Identify which cell holds the provided text, then report its [x, y] central coordinate. 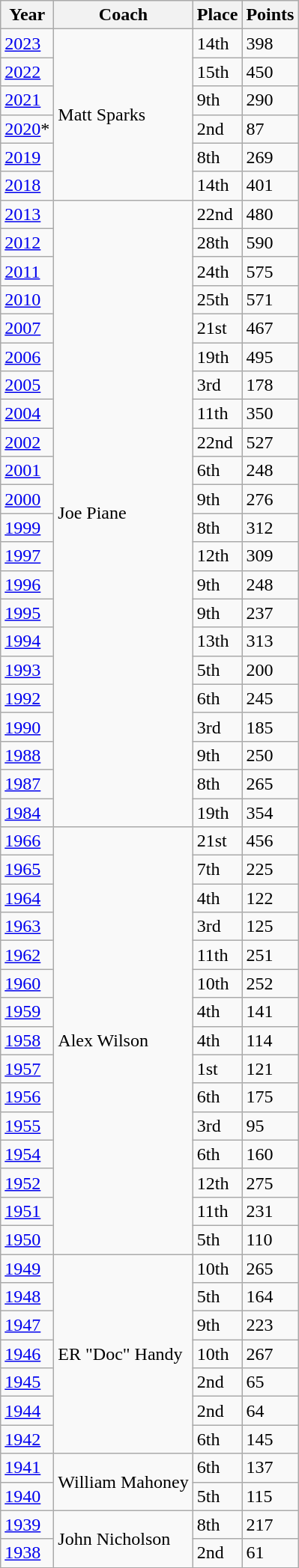
2011 [27, 271]
121 [270, 1069]
28th [217, 242]
575 [270, 271]
1959 [27, 1012]
1st [217, 1069]
2013 [27, 214]
145 [270, 1439]
1939 [27, 1525]
Year [27, 15]
114 [270, 1040]
1999 [27, 528]
24th [217, 271]
237 [270, 613]
2020* [27, 129]
217 [270, 1525]
1954 [27, 1154]
178 [270, 385]
2005 [27, 385]
1987 [27, 784]
312 [270, 528]
61 [270, 1553]
250 [270, 755]
1964 [27, 898]
225 [270, 870]
65 [270, 1382]
450 [270, 72]
2002 [27, 442]
1995 [27, 613]
2000 [27, 499]
245 [270, 698]
125 [270, 927]
590 [270, 242]
1960 [27, 983]
1945 [27, 1382]
1955 [27, 1126]
2019 [27, 157]
527 [270, 442]
251 [270, 955]
1956 [27, 1097]
2001 [27, 471]
1948 [27, 1297]
231 [270, 1211]
1942 [27, 1439]
267 [270, 1354]
185 [270, 727]
2023 [27, 43]
2012 [27, 242]
15th [217, 72]
1949 [27, 1269]
1962 [27, 955]
95 [270, 1126]
571 [270, 299]
122 [270, 898]
1963 [27, 927]
269 [270, 157]
401 [270, 186]
1990 [27, 727]
25th [217, 299]
110 [270, 1239]
175 [270, 1097]
2007 [27, 328]
2004 [27, 414]
1966 [27, 841]
223 [270, 1326]
350 [270, 414]
160 [270, 1154]
137 [270, 1468]
1996 [27, 585]
1965 [27, 870]
1997 [27, 556]
Points [270, 15]
1992 [27, 698]
1994 [27, 641]
252 [270, 983]
1984 [27, 812]
1941 [27, 1468]
2021 [27, 100]
13th [217, 641]
1938 [27, 1553]
John Nicholson [123, 1539]
313 [270, 641]
1988 [27, 755]
467 [270, 328]
1951 [27, 1211]
1957 [27, 1069]
1958 [27, 1040]
87 [270, 129]
290 [270, 100]
1946 [27, 1354]
Coach [123, 15]
7th [217, 870]
480 [270, 214]
115 [270, 1496]
Joe Piane [123, 513]
1944 [27, 1411]
1952 [27, 1183]
2018 [27, 186]
2022 [27, 72]
456 [270, 841]
William Mahoney [123, 1482]
64 [270, 1411]
Place [217, 15]
276 [270, 499]
1950 [27, 1239]
354 [270, 812]
Matt Sparks [123, 115]
141 [270, 1012]
398 [270, 43]
2006 [27, 357]
1947 [27, 1326]
2010 [27, 299]
Alex Wilson [123, 1040]
1993 [27, 670]
495 [270, 357]
ER "Doc" Handy [123, 1354]
275 [270, 1183]
200 [270, 670]
1940 [27, 1496]
164 [270, 1297]
309 [270, 556]
